Search for the cell housing the specified text and yield its [X, Y] center coordinate. 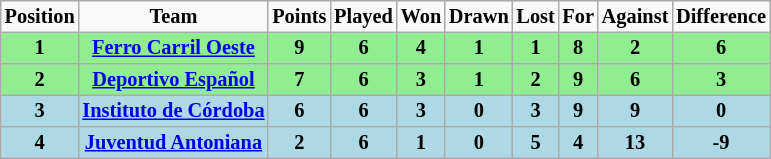
5 [536, 143]
Points [299, 17]
Lost [536, 17]
For [578, 17]
13 [635, 143]
7 [299, 80]
Won [421, 17]
Drawn [479, 17]
Against [635, 17]
-9 [721, 143]
Ferro Carril Oeste [173, 48]
Played [363, 17]
Difference [721, 17]
8 [578, 48]
Juventud Antoniana [173, 143]
Instituto de Córdoba [173, 111]
Team [173, 17]
Position [40, 17]
Deportivo Español [173, 80]
